From the cell containing the given text, extract its center point as (x, y) coordinate. 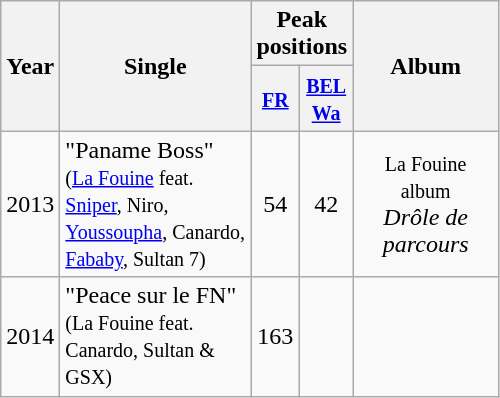
2013 (30, 204)
Single (156, 66)
FR (276, 98)
La Fouine albumDrôle de parcours (426, 204)
163 (276, 336)
"Peace sur le FN" (La Fouine feat. Canardo, Sultan & GSX) (156, 336)
2014 (30, 336)
Peak positions (302, 34)
42 (326, 204)
BEL Wa (326, 98)
"Paname Boss" (La Fouine feat. Sniper, Niro, Youssoupha, Canardo, Fababy, Sultan 7) (156, 204)
Year (30, 66)
54 (276, 204)
Album (426, 66)
